Pinpoint the cell where the given text exists, returning its (x, y) midpoint coordinate. 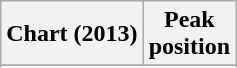
Peakposition (189, 34)
Chart (2013) (72, 34)
